Capture the cell that displays the provided text and extract its [X, Y] central coordinate. 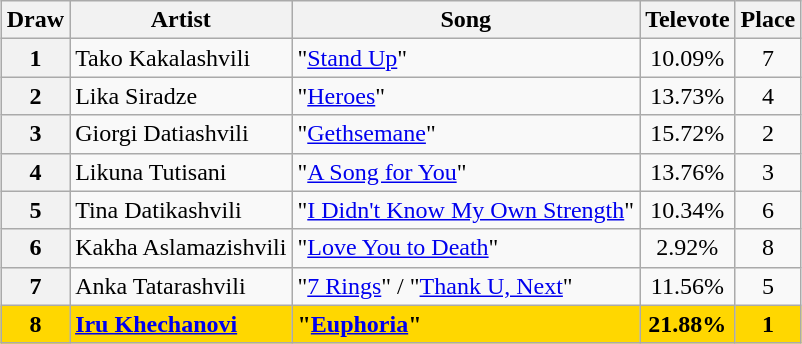
11.56% [688, 286]
Giorgi Datiashvili [181, 134]
Artist [181, 20]
21.88% [688, 324]
Televote [688, 20]
Likuna Tutisani [181, 172]
"Heroes" [466, 96]
Song [466, 20]
"Gethsemane" [466, 134]
10.34% [688, 210]
"Stand Up" [466, 58]
"A Song for You" [466, 172]
Draw [35, 20]
Kakha Aslamazishvili [181, 248]
Iru Khechanovi [181, 324]
Anka Tatarashvili [181, 286]
Place [768, 20]
10.09% [688, 58]
13.73% [688, 96]
2.92% [688, 248]
"7 Rings" / "Thank U, Next" [466, 286]
Lika Siradze [181, 96]
13.76% [688, 172]
"Euphoria" [466, 324]
"Love You to Death" [466, 248]
15.72% [688, 134]
"I Didn't Know My Own Strength" [466, 210]
Tako Kakalashvili [181, 58]
Tina Datikashvili [181, 210]
